Return the (x, y) coordinate for the center point of the cell that contains the specified text.  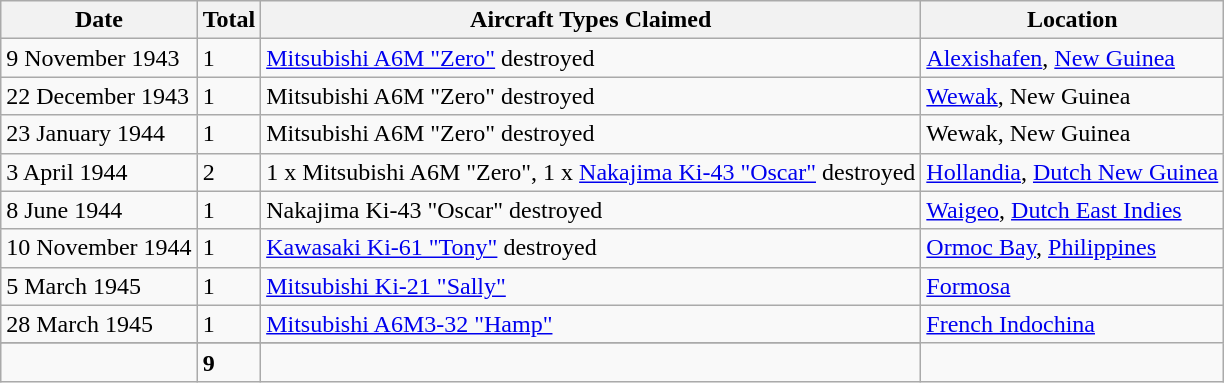
Formosa (1072, 286)
Total (229, 20)
Nakajima Ki-43 "Oscar" destroyed (591, 210)
Aircraft Types Claimed (591, 20)
Kawasaki Ki-61 "Tony" destroyed (591, 248)
1 x Mitsubishi A6M "Zero", 1 x Nakajima Ki-43 "Oscar" destroyed (591, 172)
2 (229, 172)
Waigeo, Dutch East Indies (1072, 210)
Mitsubishi Ki-21 "Sally" (591, 286)
22 December 1943 (99, 96)
3 April 1944 (99, 172)
Location (1072, 20)
Alexishafen, New Guinea (1072, 58)
Mitsubishi A6M3-32 "Hamp" (591, 324)
Hollandia, Dutch New Guinea (1072, 172)
Ormoc Bay, Philippines (1072, 248)
French Indochina (1072, 324)
23 January 1944 (99, 134)
10 November 1944 (99, 248)
Date (99, 20)
28 March 1945 (99, 324)
5 March 1945 (99, 286)
9 November 1943 (99, 58)
8 June 1944 (99, 210)
9 (229, 362)
